Scan for the cell matching the given text and deliver its (x, y) coordinate at center. 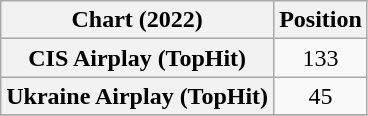
Position (321, 20)
Ukraine Airplay (TopHit) (138, 96)
CIS Airplay (TopHit) (138, 58)
Chart (2022) (138, 20)
45 (321, 96)
133 (321, 58)
